Provide the (x, y) coordinate of the cell's center where the given text is located.  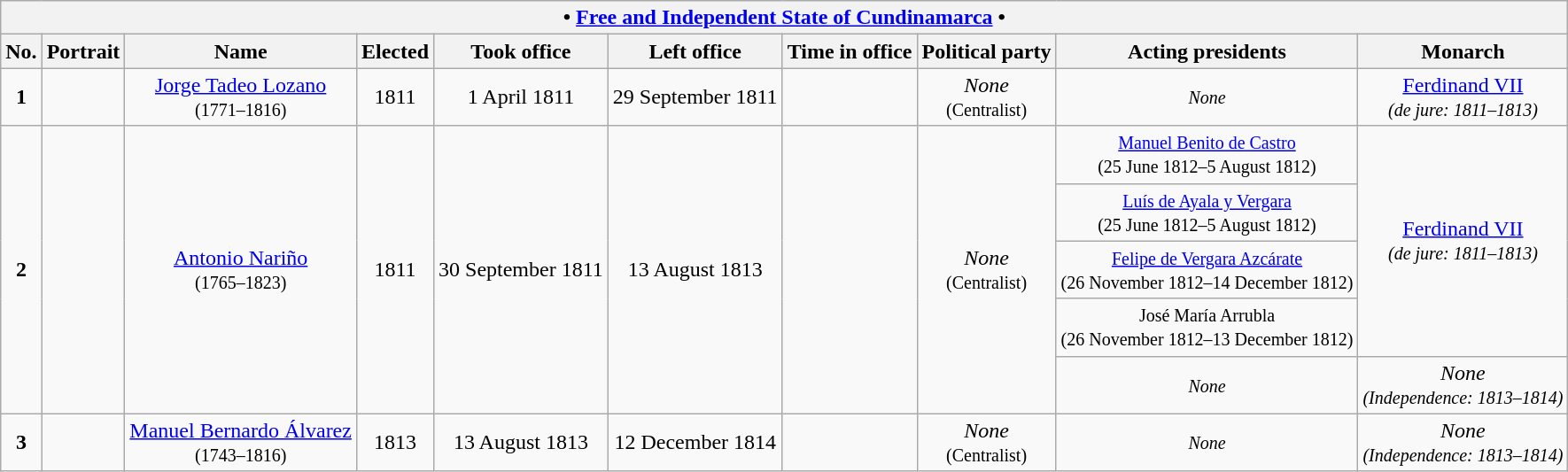
Took office (521, 51)
Monarch (1463, 51)
No. (21, 51)
• Free and Independent State of Cundinamarca • (785, 18)
3 (21, 443)
José María Arrubla(26 November 1812–13 December 1812) (1207, 328)
Luís de Ayala y Vergara(25 June 1812–5 August 1812) (1207, 213)
Acting presidents (1207, 51)
Jorge Tadeo Lozano(1771–1816) (241, 97)
Felipe de Vergara Azcárate(26 November 1812–14 December 1812) (1207, 269)
1 April 1811 (521, 97)
Portrait (83, 51)
1 (21, 97)
2 (21, 269)
Antonio Nariño(1765–1823) (241, 269)
Elected (395, 51)
12 December 1814 (695, 443)
Name (241, 51)
Manuel Bernardo Álvarez(1743–1816) (241, 443)
1813 (395, 443)
30 September 1811 (521, 269)
Time in office (850, 51)
Manuel Benito de Castro(25 June 1812–5 August 1812) (1207, 154)
29 September 1811 (695, 97)
Left office (695, 51)
Political party (987, 51)
